Return the (X, Y) coordinate for the center point of the cell that contains the specified text.  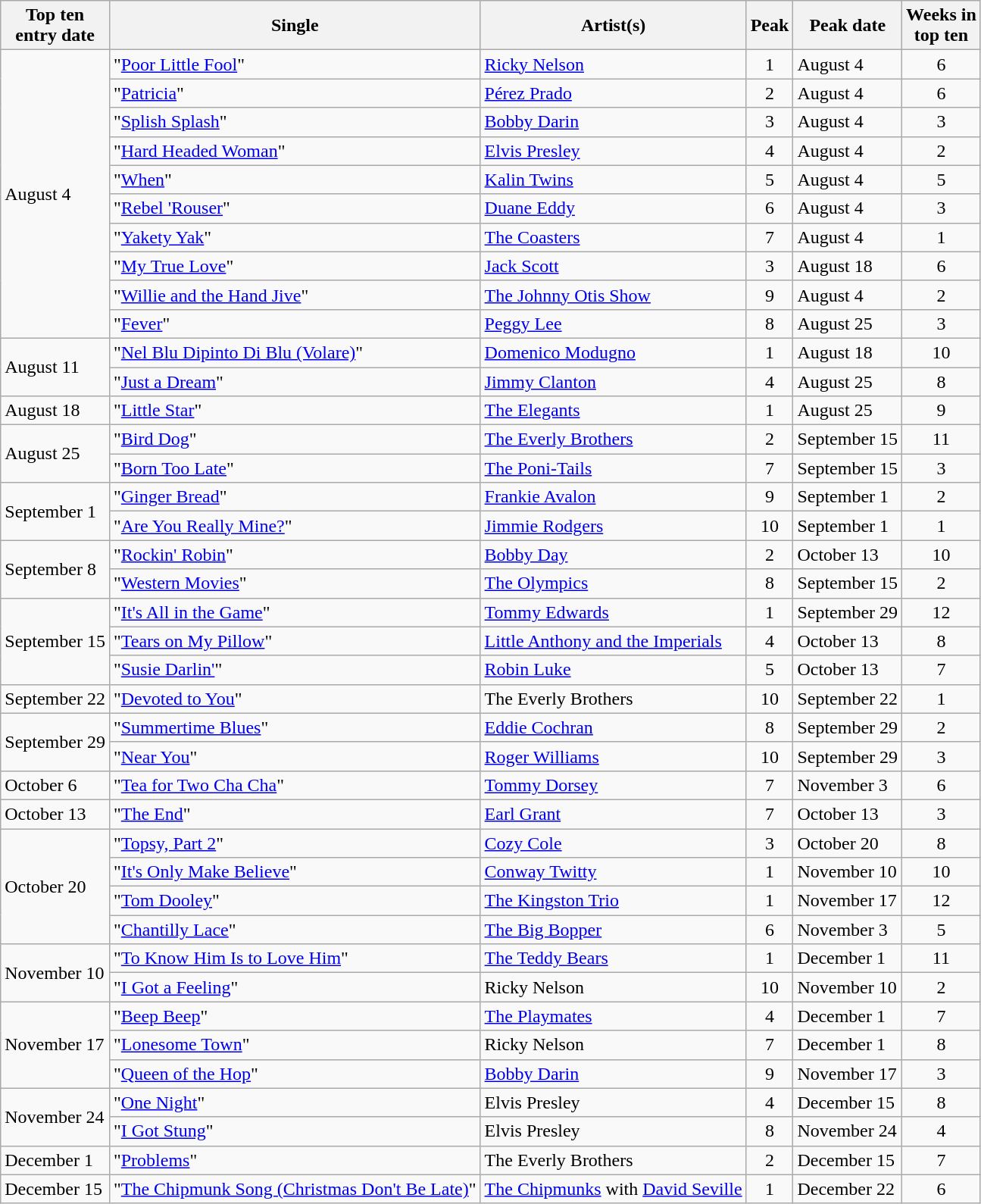
"Fever" (295, 324)
Duane Eddy (614, 208)
Eddie Cochran (614, 727)
December 22 (848, 1189)
Single (295, 26)
"Rebel 'Rouser" (295, 208)
"My True Love" (295, 266)
Cozy Cole (614, 843)
Earl Grant (614, 814)
Little Anthony and the Imperials (614, 641)
October 6 (55, 785)
Domenico Modugno (614, 352)
Peak (770, 26)
"Splish Splash" (295, 122)
"Rockin' Robin" (295, 555)
"Queen of the Hop" (295, 1074)
"I Got Stung" (295, 1131)
"Yakety Yak" (295, 237)
"Bird Dog" (295, 439)
Artist(s) (614, 26)
"Born Too Late" (295, 468)
"Lonesome Town" (295, 1045)
"It's Only Make Believe" (295, 872)
The Olympics (614, 583)
"When" (295, 180)
August 11 (55, 367)
"Summertime Blues" (295, 727)
"Nel Blu Dipinto Di Blu (Volare)" (295, 352)
Robin Luke (614, 670)
"Tears on My Pillow" (295, 641)
"Susie Darlin'" (295, 670)
"Are You Really Mine?" (295, 526)
"Ginger Bread" (295, 497)
"Problems" (295, 1160)
"One Night" (295, 1102)
September 8 (55, 569)
"Tom Dooley" (295, 901)
"Western Movies" (295, 583)
The Kingston Trio (614, 901)
Tommy Dorsey (614, 785)
Frankie Avalon (614, 497)
Kalin Twins (614, 180)
"It's All in the Game" (295, 612)
"To Know Him Is to Love Him" (295, 959)
"Topsy, Part 2" (295, 843)
"I Got a Feeling" (295, 987)
"Patricia" (295, 93)
"Near You" (295, 756)
"Chantilly Lace" (295, 930)
Jimmy Clanton (614, 381)
The Johnny Otis Show (614, 295)
The Coasters (614, 237)
Jack Scott (614, 266)
Peak date (848, 26)
Weeks intop ten (942, 26)
"Beep Beep" (295, 1016)
Roger Williams (614, 756)
The Teddy Bears (614, 959)
Pérez Prado (614, 93)
"The End" (295, 814)
"Poor Little Fool" (295, 64)
The Big Bopper (614, 930)
"Devoted to You" (295, 699)
"Hard Headed Woman" (295, 151)
The Elegants (614, 411)
The Chipmunks with David Seville (614, 1189)
Conway Twitty (614, 872)
Jimmie Rodgers (614, 526)
"Little Star" (295, 411)
"Just a Dream" (295, 381)
The Poni-Tails (614, 468)
"The Chipmunk Song (Christmas Don't Be Late)" (295, 1189)
"Tea for Two Cha Cha" (295, 785)
The Playmates (614, 1016)
"Willie and the Hand Jive" (295, 295)
Peggy Lee (614, 324)
Top tenentry date (55, 26)
Tommy Edwards (614, 612)
Bobby Day (614, 555)
